Locate the cell with the specified text and output its (x, y) center coordinate. 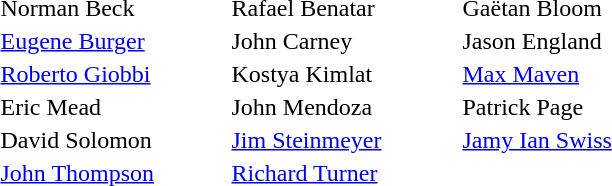
Jim Steinmeyer (344, 140)
John Mendoza (344, 107)
Kostya Kimlat (344, 74)
John Carney (344, 41)
